Search for the cell housing the specified text and yield its (x, y) center coordinate. 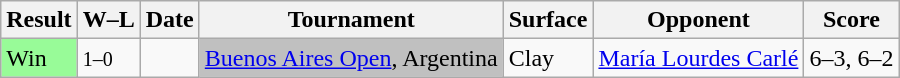
6–3, 6–2 (852, 58)
Clay (548, 58)
Opponent (698, 20)
Score (852, 20)
1–0 (108, 58)
Result (39, 20)
W–L (108, 20)
Win (39, 58)
Buenos Aires Open, Argentina (351, 58)
Tournament (351, 20)
Date (170, 20)
María Lourdes Carlé (698, 58)
Surface (548, 20)
